For the text-containing cell, return its midpoint in [x, y] coordinate format. 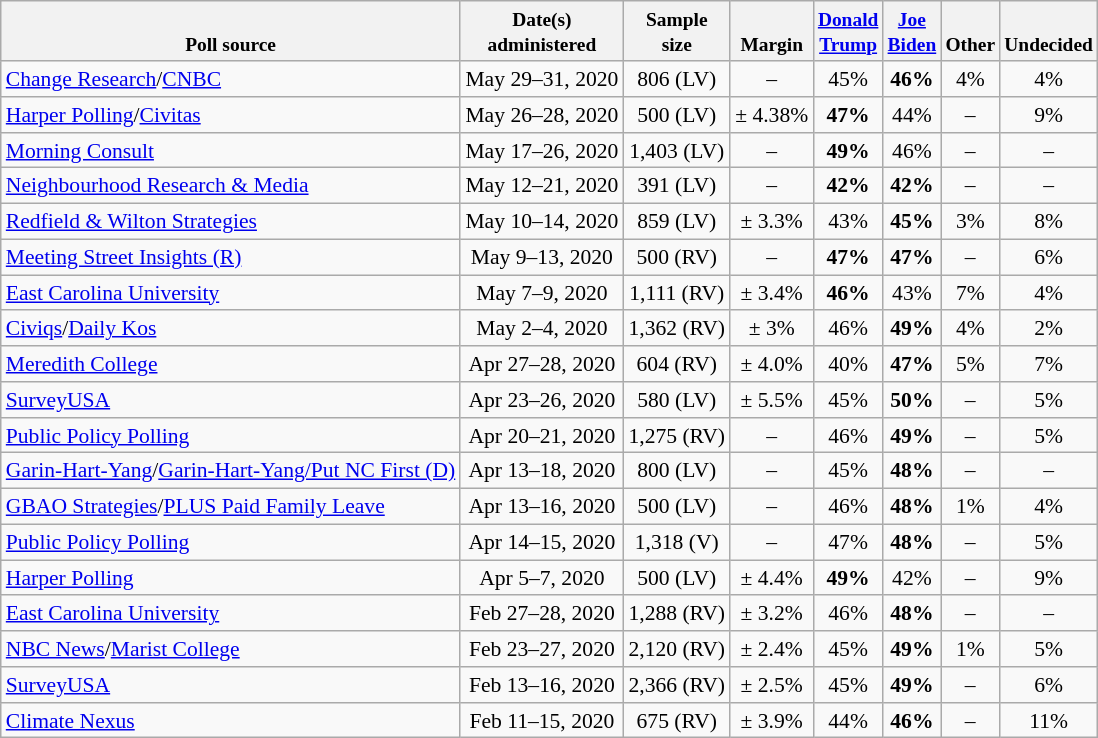
Harper Polling [231, 578]
Apr 5–7, 2020 [542, 578]
Poll source [231, 31]
Apr 14–15, 2020 [542, 542]
8% [1049, 222]
May 7–9, 2020 [542, 293]
Neighbourhood Research & Media [231, 186]
Apr 27–28, 2020 [542, 364]
604 (RV) [676, 364]
± 5.5% [772, 400]
1,288 (RV) [676, 614]
Feb 23–27, 2020 [542, 649]
Redfield & Wilton Strategies [231, 222]
580 (LV) [676, 400]
44% [912, 115]
May 9–13, 2020 [542, 258]
May 17–26, 2020 [542, 151]
Apr 13–16, 2020 [542, 507]
GBAO Strategies/PLUS Paid Family Leave [231, 507]
May 26–28, 2020 [542, 115]
± 2.4% [772, 649]
DonaldTrump [848, 31]
Undecided [1049, 31]
May 29–31, 2020 [542, 79]
1,275 (RV) [676, 436]
± 2.5% [772, 685]
± 3% [772, 329]
± 4.0% [772, 364]
1,362 (RV) [676, 329]
391 (LV) [676, 186]
Meredith College [231, 364]
May 12–21, 2020 [542, 186]
3% [970, 222]
± 4.4% [772, 578]
859 (LV) [676, 222]
Change Research/CNBC [231, 79]
Civiqs/Daily Kos [231, 329]
50% [912, 400]
40% [848, 364]
NBC News/Marist College [231, 649]
Feb 27–28, 2020 [542, 614]
2,120 (RV) [676, 649]
800 (LV) [676, 471]
± 3.3% [772, 222]
Apr 13–18, 2020 [542, 471]
1,403 (LV) [676, 151]
500 (RV) [676, 258]
Apr 20–21, 2020 [542, 436]
May 2–4, 2020 [542, 329]
Apr 23–26, 2020 [542, 400]
± 3.2% [772, 614]
± 4.38% [772, 115]
1,111 (RV) [676, 293]
Harper Polling/Civitas [231, 115]
1,318 (V) [676, 542]
2,366 (RV) [676, 685]
Morning Consult [231, 151]
Garin-Hart-Yang/Garin-Hart-Yang/Put NC First (D) [231, 471]
± 3.4% [772, 293]
Feb 13–16, 2020 [542, 685]
Date(s)administered [542, 31]
Other [970, 31]
May 10–14, 2020 [542, 222]
Meeting Street Insights (R) [231, 258]
806 (LV) [676, 79]
Samplesize [676, 31]
JoeBiden [912, 31]
2% [1049, 329]
Margin [772, 31]
